For the text-containing cell, return its midpoint in [X, Y] coordinate format. 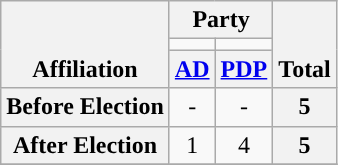
1 [192, 145]
AD [192, 69]
After Election [86, 145]
Affiliation [86, 44]
Party [220, 20]
4 [244, 145]
PDP [244, 69]
Total [305, 44]
Before Election [86, 107]
